Return the [X, Y] coordinate for the center point of the cell that contains the specified text.  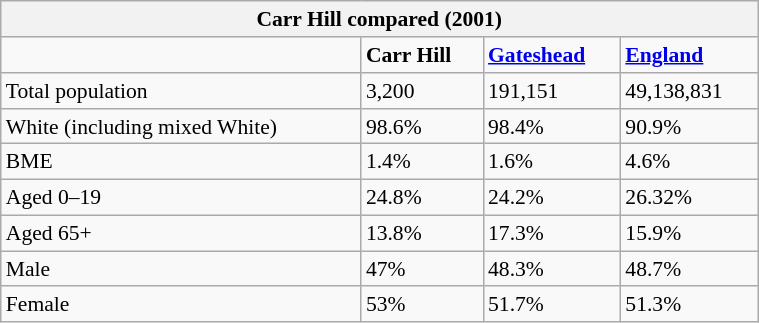
48.7% [688, 269]
51.7% [552, 304]
Aged 65+ [181, 233]
13.8% [422, 233]
1.6% [552, 162]
24.2% [552, 197]
Male [181, 269]
White (including mixed White) [181, 126]
48.3% [552, 269]
98.4% [552, 126]
15.9% [688, 233]
1.4% [422, 162]
BME [181, 162]
191,151 [552, 91]
24.8% [422, 197]
26.32% [688, 197]
17.3% [552, 233]
47% [422, 269]
3,200 [422, 91]
90.9% [688, 126]
England [688, 55]
Female [181, 304]
98.6% [422, 126]
Aged 0–19 [181, 197]
Gateshead [552, 55]
Carr Hill compared (2001) [380, 19]
4.6% [688, 162]
Carr Hill [422, 55]
49,138,831 [688, 91]
51.3% [688, 304]
Total population [181, 91]
53% [422, 304]
